Identify which cell holds the provided text, then report its [X, Y] central coordinate. 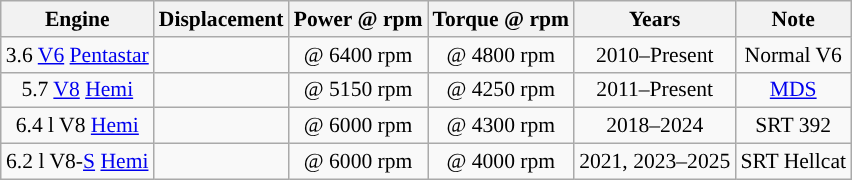
Years [654, 19]
6.4 l V8 Hemi [78, 126]
Note [793, 19]
5.7 V8 Hemi [78, 90]
2010–Present [654, 55]
3.6 V6 Pentastar [78, 55]
@ 4250 rpm [502, 90]
Engine [78, 19]
2021, 2023–2025 [654, 162]
@ 4300 rpm [502, 126]
@ 4000 rpm [502, 162]
@ 6400 rpm [358, 55]
SRT Hellcat [793, 162]
Torque @ rpm [502, 19]
Displacement [222, 19]
SRT 392 [793, 126]
2018–2024 [654, 126]
2011–Present [654, 90]
@ 5150 rpm [358, 90]
Power @ rpm [358, 19]
6.2 l V8-S Hemi [78, 162]
MDS [793, 90]
Normal V6 [793, 55]
@ 4800 rpm [502, 55]
